Scan for the cell matching the given text and deliver its [x, y] coordinate at center. 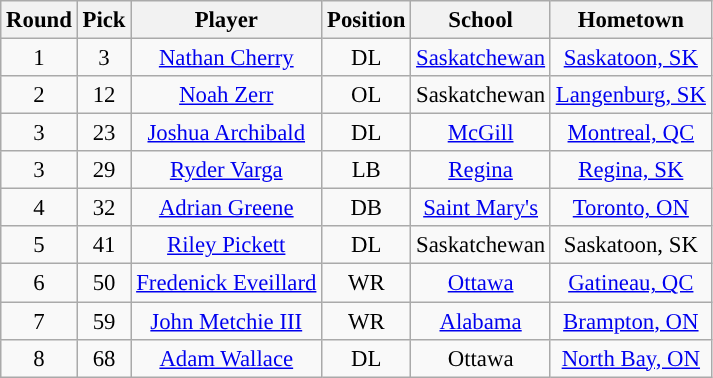
Alabama [481, 321]
23 [104, 133]
Round [39, 20]
DB [366, 208]
John Metchie III [226, 321]
50 [104, 283]
Gatineau, QC [630, 283]
Riley Pickett [226, 245]
7 [39, 321]
Brampton, ON [630, 321]
Saint Mary's [481, 208]
Nathan Cherry [226, 58]
OL [366, 95]
Joshua Archibald [226, 133]
6 [39, 283]
2 [39, 95]
LB [366, 170]
Toronto, ON [630, 208]
59 [104, 321]
5 [39, 245]
North Bay, ON [630, 358]
4 [39, 208]
Player [226, 20]
32 [104, 208]
Regina, SK [630, 170]
Adam Wallace [226, 358]
29 [104, 170]
Pick [104, 20]
Montreal, QC [630, 133]
41 [104, 245]
68 [104, 358]
School [481, 20]
Langenburg, SK [630, 95]
Ryder Varga [226, 170]
McGill [481, 133]
Adrian Greene [226, 208]
8 [39, 358]
Noah Zerr [226, 95]
12 [104, 95]
Position [366, 20]
1 [39, 58]
Regina [481, 170]
Hometown [630, 20]
Fredenick Eveillard [226, 283]
